Capture the cell that displays the provided text and extract its (X, Y) central coordinate. 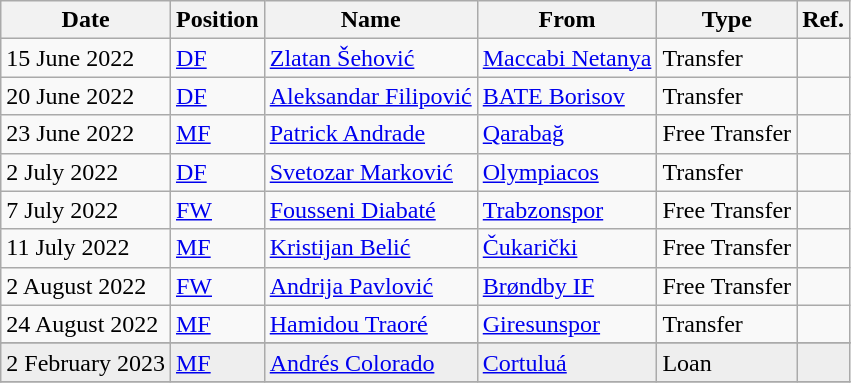
20 June 2022 (86, 96)
Type (727, 20)
2 February 2023 (86, 362)
23 June 2022 (86, 134)
Fousseni Diabaté (370, 210)
Aleksandar Filipović (370, 96)
24 August 2022 (86, 324)
Name (370, 20)
11 July 2022 (86, 248)
Maccabi Netanya (567, 58)
Cortuluá (567, 362)
Patrick Andrade (370, 134)
Trabzonspor (567, 210)
Svetozar Marković (370, 172)
BATE Borisov (567, 96)
Zlatan Šehović (370, 58)
7 July 2022 (86, 210)
2 August 2022 (86, 286)
Giresunspor (567, 324)
Andrés Colorado (370, 362)
Hamidou Traoré (370, 324)
From (567, 20)
15 June 2022 (86, 58)
Date (86, 20)
Andrija Pavlović (370, 286)
Brøndby IF (567, 286)
2 July 2022 (86, 172)
Position (217, 20)
Olympiacos (567, 172)
Ref. (824, 20)
Kristijan Belić (370, 248)
Qarabağ (567, 134)
Čukarički (567, 248)
Loan (727, 362)
